Pinpoint the cell where the given text exists, returning its (x, y) midpoint coordinate. 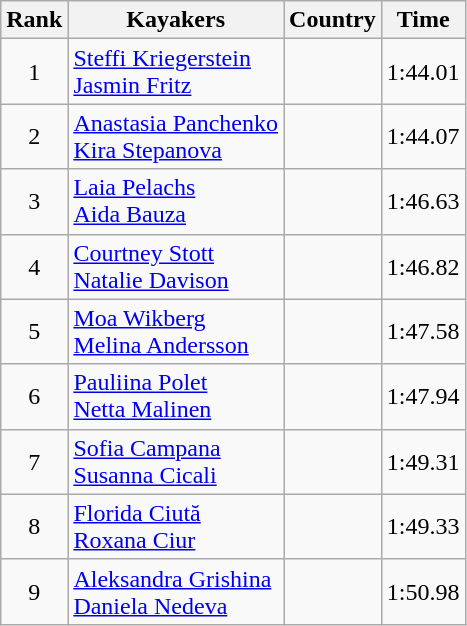
3 (34, 202)
1:47.58 (423, 332)
Pauliina PoletNetta Malinen (176, 396)
Rank (34, 20)
1 (34, 72)
Moa WikbergMelina Andersson (176, 332)
2 (34, 136)
1:46.63 (423, 202)
1:44.07 (423, 136)
7 (34, 462)
Sofia CampanaSusanna Cicali (176, 462)
8 (34, 526)
4 (34, 266)
1:47.94 (423, 396)
Kayakers (176, 20)
1:44.01 (423, 72)
1:49.31 (423, 462)
Laia PelachsAida Bauza (176, 202)
Anastasia PanchenkoKira Stepanova (176, 136)
Country (333, 20)
Time (423, 20)
Courtney StottNatalie Davison (176, 266)
9 (34, 592)
Steffi KriegersteinJasmin Fritz (176, 72)
Florida CiutăRoxana Ciur (176, 526)
1:49.33 (423, 526)
6 (34, 396)
Aleksandra GrishinaDaniela Nedeva (176, 592)
1:50.98 (423, 592)
5 (34, 332)
1:46.82 (423, 266)
